Determine the [x, y] coordinate at the center of the cell enclosing the given text.  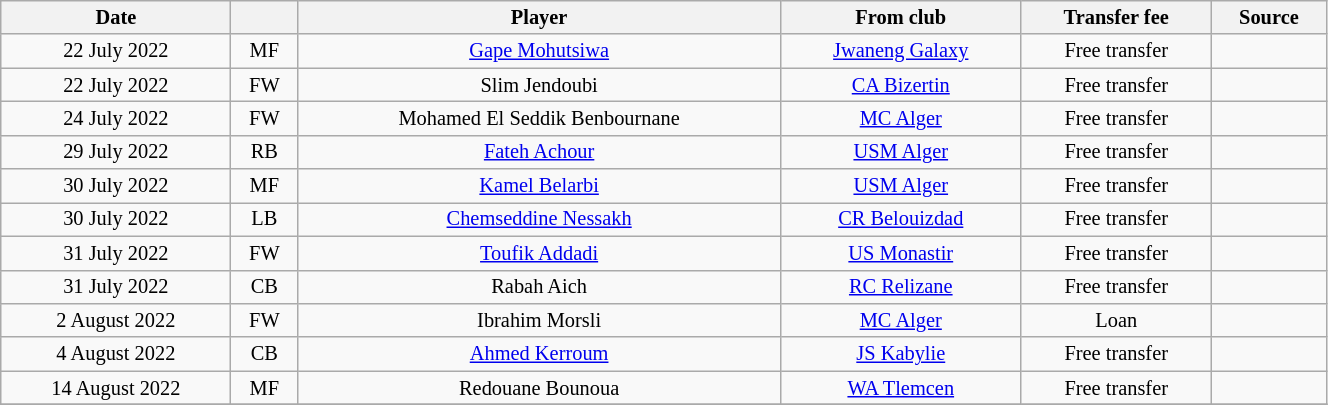
Player [540, 17]
Source [1268, 17]
LB [264, 219]
Slim Jendoubi [540, 85]
Fateh Achour [540, 152]
Toufik Addadi [540, 253]
Chemseddine Nessakh [540, 219]
14 August 2022 [116, 388]
Ibrahim Morsli [540, 320]
4 August 2022 [116, 354]
Mohamed El Seddik Benbournane [540, 118]
Loan [1116, 320]
Transfer fee [1116, 17]
24 July 2022 [116, 118]
Ahmed Kerroum [540, 354]
US Monastir [901, 253]
CR Belouizdad [901, 219]
RC Relizane [901, 287]
Redouane Bounoua [540, 388]
RB [264, 152]
Date [116, 17]
Rabah Aich [540, 287]
CA Bizertin [901, 85]
29 July 2022 [116, 152]
Jwaneng Galaxy [901, 51]
From club [901, 17]
Kamel Belarbi [540, 186]
WA Tlemcen [901, 388]
JS Kabylie [901, 354]
2 August 2022 [116, 320]
Gape Mohutsiwa [540, 51]
